Detect which cell encompasses the target text, then output its [X, Y] center coordinate. 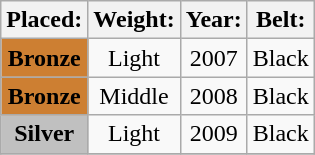
Middle [134, 96]
Placed: [44, 20]
Weight: [134, 20]
2009 [214, 134]
Silver [44, 134]
Belt: [280, 20]
Year: [214, 20]
2007 [214, 58]
2008 [214, 96]
